Extract the [x, y] coordinate from the center of the cell holding the provided text.  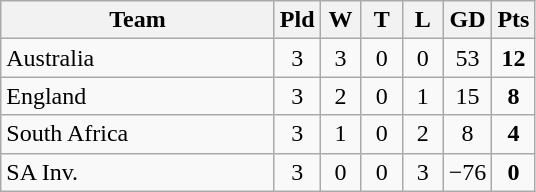
Team [138, 20]
Australia [138, 58]
South Africa [138, 134]
53 [468, 58]
England [138, 96]
4 [514, 134]
Pts [514, 20]
15 [468, 96]
T [382, 20]
Pld [297, 20]
GD [468, 20]
−76 [468, 172]
L [422, 20]
W [340, 20]
SA Inv. [138, 172]
12 [514, 58]
